Pinpoint the cell where the given text exists, returning its [x, y] midpoint coordinate. 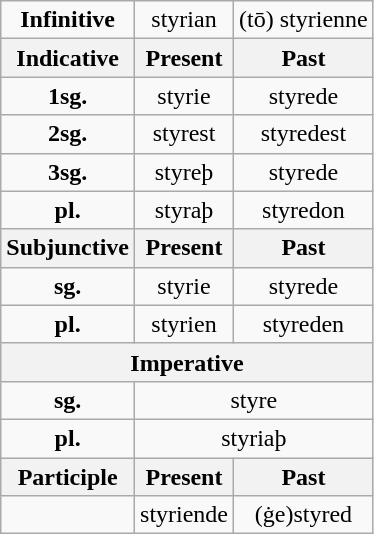
styrest [184, 134]
styredon [304, 210]
styredest [304, 134]
styre [254, 400]
styriende [184, 515]
styriaþ [254, 438]
Imperative [187, 362]
styrian [184, 20]
(ġe)styred [304, 515]
styreþ [184, 172]
styrien [184, 324]
Indicative [68, 58]
Subjunctive [68, 248]
3sg. [68, 172]
styraþ [184, 210]
Participle [68, 477]
2sg. [68, 134]
1sg. [68, 96]
(tō) styrienne [304, 20]
styreden [304, 324]
Infinitive [68, 20]
